Capture the cell that displays the provided text and extract its [x, y] central coordinate. 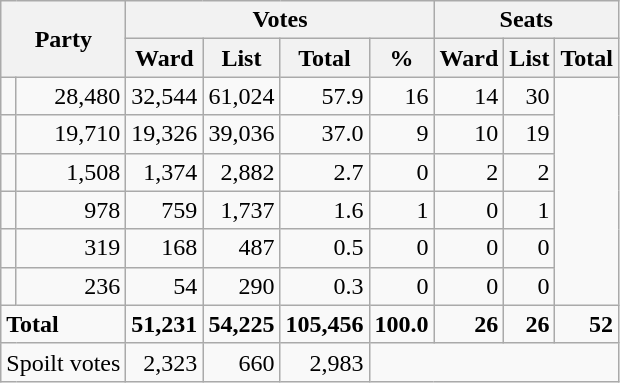
16 [402, 96]
52 [587, 324]
39,036 [242, 134]
168 [164, 248]
487 [242, 248]
32,544 [164, 96]
759 [164, 210]
1,374 [164, 172]
37.0 [324, 134]
100.0 [402, 324]
19,326 [164, 134]
57.9 [324, 96]
1,737 [242, 210]
51,231 [164, 324]
660 [242, 362]
0.3 [324, 286]
54 [164, 286]
Party [64, 39]
2,323 [164, 362]
19 [530, 134]
28,480 [70, 96]
105,456 [324, 324]
2.7 [324, 172]
% [402, 58]
2,983 [324, 362]
978 [70, 210]
236 [70, 286]
319 [70, 248]
1.6 [324, 210]
19,710 [70, 134]
30 [530, 96]
9 [402, 134]
Votes [280, 20]
Seats [526, 20]
10 [469, 134]
54,225 [242, 324]
1,508 [70, 172]
14 [469, 96]
290 [242, 286]
0.5 [324, 248]
Spoilt votes [64, 362]
61,024 [242, 96]
2,882 [242, 172]
